For the text-containing cell, return its midpoint in [X, Y] coordinate format. 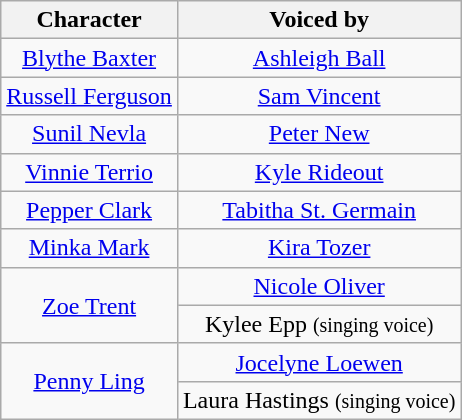
Kyle Rideout [319, 172]
Zoe Trent [90, 305]
Minka Mark [90, 248]
Penny Ling [90, 381]
Tabitha St. Germain [319, 210]
Kira Tozer [319, 248]
Jocelyne Loewen [319, 362]
Sunil Nevla [90, 134]
Laura Hastings (singing voice) [319, 400]
Blythe Baxter [90, 58]
Kylee Epp (singing voice) [319, 324]
Voiced by [319, 20]
Russell Ferguson [90, 96]
Pepper Clark [90, 210]
Nicole Oliver [319, 286]
Vinnie Terrio [90, 172]
Character [90, 20]
Sam Vincent [319, 96]
Ashleigh Ball [319, 58]
Peter New [319, 134]
